Search for the cell housing the specified text and yield its [X, Y] center coordinate. 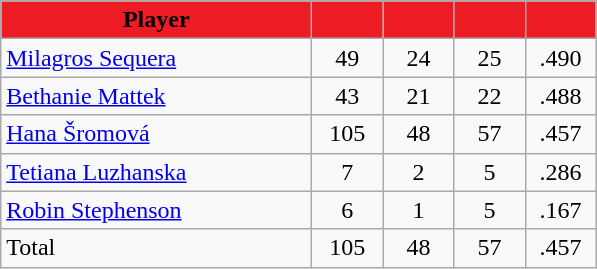
.490 [560, 58]
Milagros Sequera [156, 58]
6 [348, 210]
25 [490, 58]
Hana Šromová [156, 134]
Robin Stephenson [156, 210]
49 [348, 58]
24 [418, 58]
.488 [560, 96]
Bethanie Mattek [156, 96]
Tetiana Luzhanska [156, 172]
7 [348, 172]
Total [156, 248]
21 [418, 96]
43 [348, 96]
Player [156, 20]
1 [418, 210]
2 [418, 172]
.286 [560, 172]
22 [490, 96]
.167 [560, 210]
